Detect which cell encompasses the target text, then output its [x, y] center coordinate. 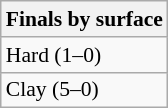
Finals by surface [84, 19]
Clay (5–0) [84, 90]
Hard (1–0) [84, 55]
